Scan for the cell matching the given text and deliver its (x, y) coordinate at center. 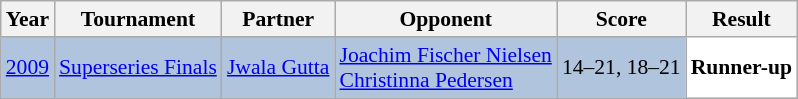
Tournament (138, 19)
Opponent (445, 19)
2009 (28, 68)
Runner-up (742, 68)
Year (28, 19)
Superseries Finals (138, 68)
Result (742, 19)
Partner (278, 19)
14–21, 18–21 (622, 68)
Joachim Fischer Nielsen Christinna Pedersen (445, 68)
Score (622, 19)
Jwala Gutta (278, 68)
